For the text-containing cell, return its midpoint in [x, y] coordinate format. 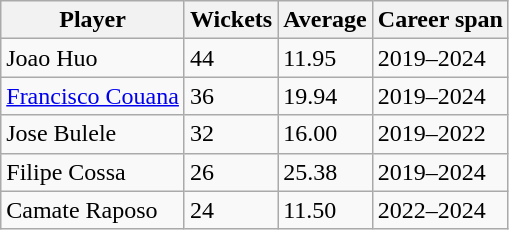
2022–2024 [440, 210]
Joao Huo [93, 58]
Career span [440, 20]
16.00 [326, 134]
24 [230, 210]
2019–2022 [440, 134]
Wickets [230, 20]
32 [230, 134]
26 [230, 172]
19.94 [326, 96]
Filipe Cossa [93, 172]
25.38 [326, 172]
Jose Bulele [93, 134]
Player [93, 20]
Average [326, 20]
Francisco Couana [93, 96]
36 [230, 96]
Camate Raposo [93, 210]
11.50 [326, 210]
44 [230, 58]
11.95 [326, 58]
